From the cell containing the given text, extract its center point as [X, Y] coordinate. 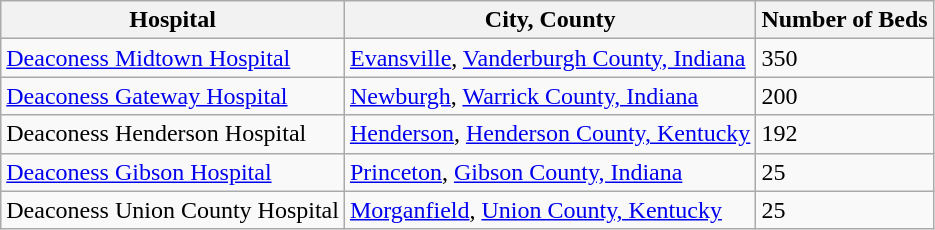
City, County [550, 20]
Hospital [173, 20]
Deaconess Union County Hospital [173, 210]
Deaconess Henderson Hospital [173, 134]
Newburgh, Warrick County, Indiana [550, 96]
Deaconess Gibson Hospital [173, 172]
Deaconess Gateway Hospital [173, 96]
Number of Beds [844, 20]
350 [844, 58]
Princeton, Gibson County, Indiana [550, 172]
200 [844, 96]
192 [844, 134]
Henderson, Henderson County, Kentucky [550, 134]
Evansville, Vanderburgh County, Indiana [550, 58]
Morganfield, Union County, Kentucky [550, 210]
Deaconess Midtown Hospital [173, 58]
